Extract the [x, y] coordinate from the center of the cell holding the provided text.  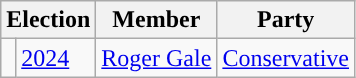
Election [48, 20]
Roger Gale [156, 58]
Member [156, 20]
Conservative [286, 58]
2024 [56, 58]
Party [286, 20]
